Search for the cell housing the specified text and yield its (X, Y) center coordinate. 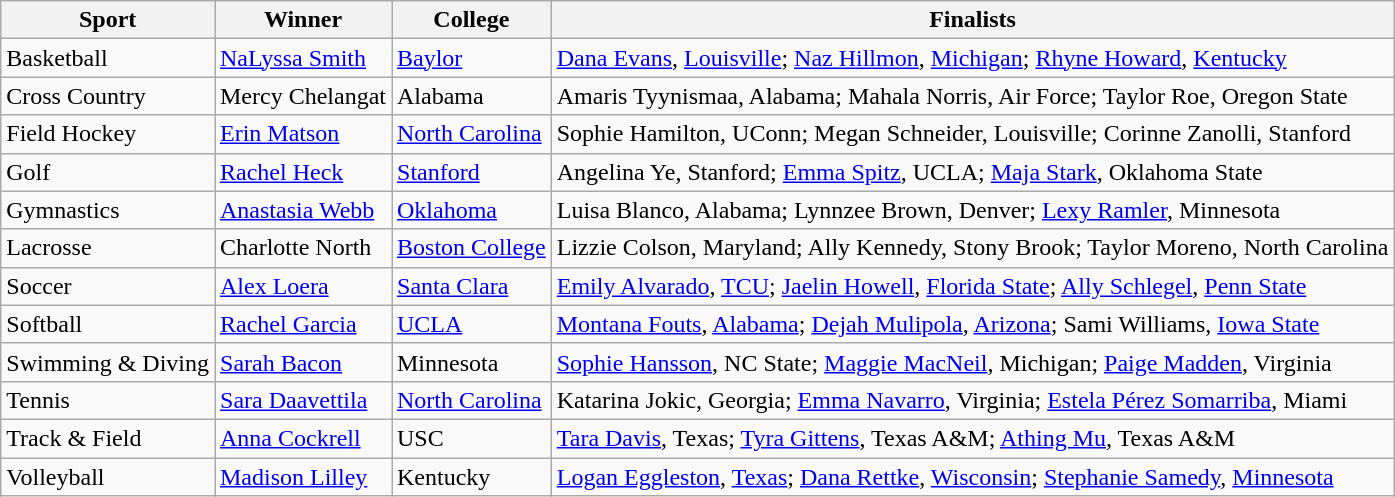
UCLA (472, 324)
College (472, 20)
Swimming & Diving (108, 362)
Field Hockey (108, 134)
Angelina Ye, Stanford; Emma Spitz, UCLA; Maja Stark, Oklahoma State (972, 172)
Santa Clara (472, 286)
Tennis (108, 400)
Alabama (472, 96)
Sara Daavettila (302, 400)
Volleyball (108, 477)
Sophie Hamilton, UConn; Megan Schneider, Louisville; Corinne Zanolli, Stanford (972, 134)
Madison Lilley (302, 477)
Basketball (108, 58)
USC (472, 438)
NaLyssa Smith (302, 58)
Boston College (472, 248)
Rachel Heck (302, 172)
Anna Cockrell (302, 438)
Oklahoma (472, 210)
Dana Evans, Louisville; Naz Hillmon, Michigan; Rhyne Howard, Kentucky (972, 58)
Sarah Bacon (302, 362)
Luisa Blanco, Alabama; Lynnzee Brown, Denver; Lexy Ramler, Minnesota (972, 210)
Lacrosse (108, 248)
Gymnastics (108, 210)
Emily Alvarado, TCU; Jaelin Howell, Florida State; Ally Schlegel, Penn State (972, 286)
Tara Davis, Texas; Tyra Gittens, Texas A&M; Athing Mu, Texas A&M (972, 438)
Erin Matson (302, 134)
Montana Fouts, Alabama; Dejah Mulipola, Arizona; Sami Williams, Iowa State (972, 324)
Stanford (472, 172)
Cross Country (108, 96)
Logan Eggleston, Texas; Dana Rettke, Wisconsin; Stephanie Samedy, Minnesota (972, 477)
Mercy Chelangat (302, 96)
Kentucky (472, 477)
Baylor (472, 58)
Lizzie Colson, Maryland; Ally Kennedy, Stony Brook; Taylor Moreno, North Carolina (972, 248)
Charlotte North (302, 248)
Sport (108, 20)
Alex Loera (302, 286)
Rachel Garcia (302, 324)
Katarina Jokic, Georgia; Emma Navarro, Virginia; Estela Pérez Somarriba, Miami (972, 400)
Minnesota (472, 362)
Sophie Hansson, NC State; Maggie MacNeil, Michigan; Paige Madden, Virginia (972, 362)
Finalists (972, 20)
Soccer (108, 286)
Amaris Tyynismaa, Alabama; Mahala Norris, Air Force; Taylor Roe, Oregon State (972, 96)
Golf (108, 172)
Softball (108, 324)
Winner (302, 20)
Track & Field (108, 438)
Anastasia Webb (302, 210)
